Locate the cell with the specified text and output its (X, Y) center coordinate. 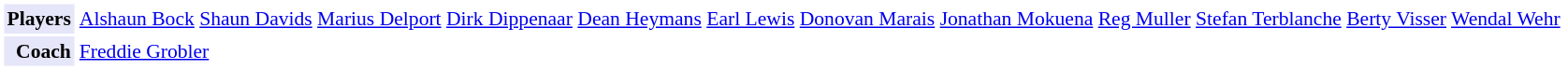
Coach (38, 51)
Players (38, 19)
Freddie Grobler (820, 51)
